From the cell containing the given text, extract its center point as (x, y) coordinate. 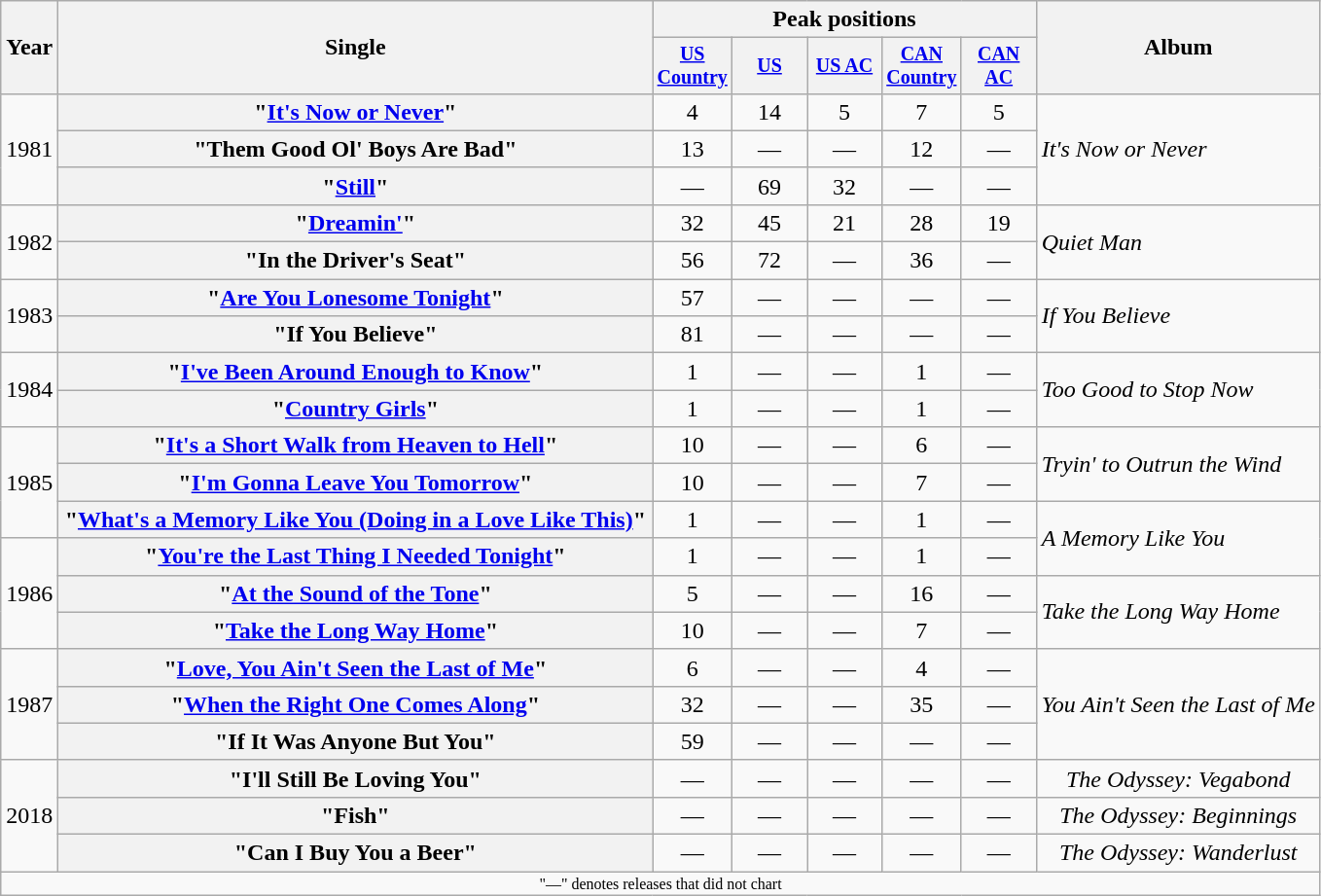
Quiet Man (1178, 241)
69 (770, 186)
The Odyssey: Vegabond (1178, 778)
"Love, You Ain't Seen the Last of Me" (356, 667)
21 (844, 223)
1983 (29, 316)
"If You Believe" (356, 335)
Peak positions (844, 19)
45 (770, 223)
56 (693, 261)
"I've Been Around Enough to Know" (356, 372)
19 (998, 223)
"Take the Long Way Home" (356, 630)
"I'm Gonna Leave You Tomorrow" (356, 483)
"Can I Buy You a Beer" (356, 853)
35 (921, 704)
1986 (29, 593)
CAN Country (921, 66)
"When the Right One Comes Along" (356, 704)
"Are You Lonesome Tonight" (356, 298)
16 (921, 593)
"—" denotes releases that did not chart (661, 883)
1981 (29, 149)
"In the Driver's Seat" (356, 261)
If You Believe (1178, 316)
"It's Now or Never" (356, 112)
1982 (29, 241)
36 (921, 261)
1987 (29, 704)
12 (921, 149)
"Dreamin'" (356, 223)
1984 (29, 390)
57 (693, 298)
"What's a Memory Like You (Doing in a Love Like This)" (356, 520)
The Odyssey: Beginnings (1178, 815)
13 (693, 149)
US (770, 66)
1985 (29, 483)
"I'll Still Be Loving You" (356, 778)
The Odyssey: Wanderlust (1178, 853)
"Them Good Ol' Boys Are Bad" (356, 149)
"Fish" (356, 815)
Year (29, 48)
72 (770, 261)
"If It Was Anyone But You" (356, 741)
It's Now or Never (1178, 149)
You Ain't Seen the Last of Me (1178, 704)
Tryin' to Outrun the Wind (1178, 464)
Single (356, 48)
28 (921, 223)
14 (770, 112)
Album (1178, 48)
2018 (29, 815)
US AC (844, 66)
Take the Long Way Home (1178, 612)
Too Good to Stop Now (1178, 390)
"At the Sound of the Tone" (356, 593)
59 (693, 741)
"It's a Short Walk from Heaven to Hell" (356, 446)
"You're the Last Thing I Needed Tonight" (356, 556)
US Country (693, 66)
"Country Girls" (356, 409)
81 (693, 335)
A Memory Like You (1178, 538)
"Still" (356, 186)
CAN AC (998, 66)
